Find where the given text appears and provide that cell's center as (x, y) coordinate. 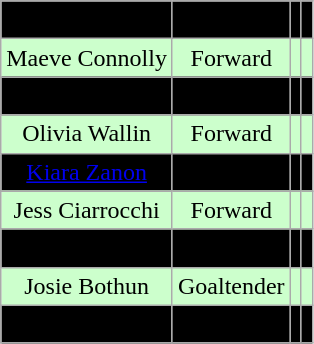
Carrie Byrnes (87, 96)
Josie Bothun (87, 286)
Alyssa Machado (87, 20)
Maeve Connolly (87, 58)
Kiara Zanon (87, 172)
Lyndie Lobdell (87, 248)
Jess Ciarrocchi (87, 210)
Defense (231, 248)
Annie Spring (87, 324)
Olivia Wallin (87, 134)
